Output the (x, y) coordinate of the center of the cell containing the given text.  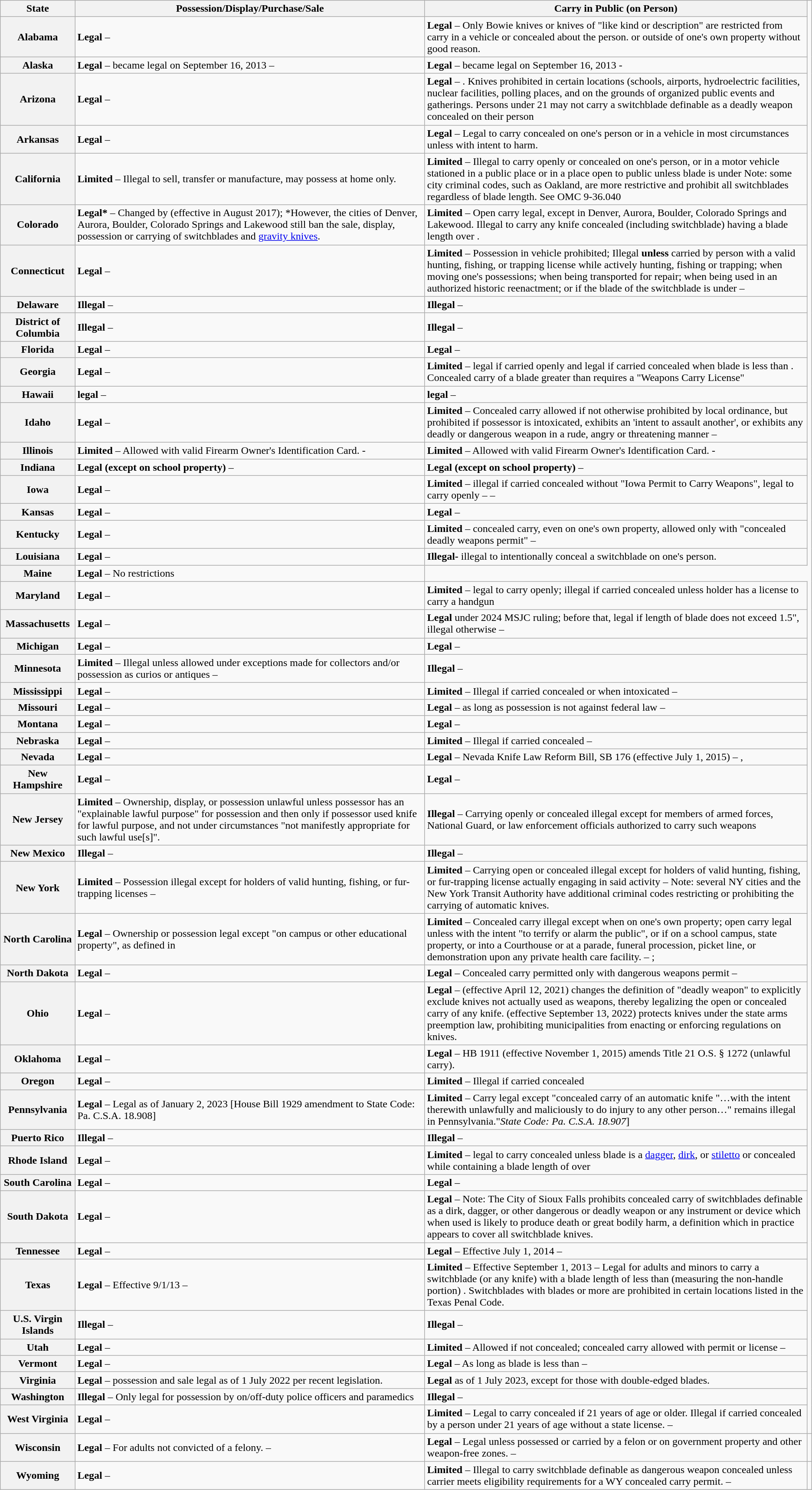
New Hampshire (38, 779)
Hawaii (38, 394)
New York (38, 888)
Delaware (38, 305)
U.S. Virgin Islands (38, 1325)
Georgia (38, 371)
Arkansas (38, 139)
Legal as of 1 July 2023, except for those with double-edged blades. (616, 1380)
Mississippi (38, 691)
Indiana (38, 467)
Illegal – Only legal for possession by on/off-duty police officers and paramedics (250, 1397)
Texas (38, 1285)
Alaska (38, 65)
Arizona (38, 99)
Legal – Legal to carry concealed on one's person or in a vehicle in most circumstances unless with intent to harm. (616, 139)
South Carolina (38, 1182)
California (38, 179)
Legal – Ownership or possession legal except "on campus or other educational property", as defined in (250, 939)
Wyoming (38, 1475)
New Mexico (38, 853)
Nevada (38, 757)
State (38, 9)
Maryland (38, 595)
District of Columbia (38, 327)
South Dakota (38, 1217)
Legal – Nevada Knife Law Reform Bill, SB 176 (effective July 1, 2015) – , (616, 757)
Legal – As long as blade is less than – (616, 1364)
West Virginia (38, 1419)
New Jersey (38, 819)
Legal – Concealed carry permitted only with dangerous weapons permit – (616, 973)
Limited – Illegal to sell, transfer or manufacture, may possess at home only. (250, 179)
Virginia (38, 1380)
Limited – Illegal if carried concealed or when intoxicated – (616, 691)
Utah (38, 1347)
North Carolina (38, 939)
Vermont (38, 1364)
Minnesota (38, 668)
Legal – became legal on September 16, 2013 – (250, 65)
Oregon (38, 1081)
Legal – HB 1911 (effective November 1, 2015) amends Title 21 O.S. § 1272 (unlawful carry). (616, 1059)
Michigan (38, 646)
Kansas (38, 512)
Legal – Effective 9/1/13 – (250, 1285)
Washington (38, 1397)
Kentucky (38, 535)
Legal – Legal unless possessed or carried by a felon or on government property and other weapon-free zones. – (616, 1447)
Nebraska (38, 741)
Legal – Legal as of January 2, 2023 [House Bill 1929 amendment to State Code: Pa. C.S.A. 18.908] (250, 1109)
Legal – No restrictions (250, 573)
Rhode Island (38, 1160)
Puerto Rico (38, 1138)
Limited – legal to carry openly; illegal if carried concealed unless holder has a license to carry a handgun (616, 595)
Possession/Display/Purchase/Sale (250, 9)
Limited – Illegal if carried concealed (616, 1081)
Alabama (38, 37)
Maine (38, 573)
Legal – Effective July 1, 2014 – (616, 1251)
Limited – Illegal if carried concealed – (616, 741)
Louisiana (38, 557)
Legal under 2024 MSJC ruling; before that, legal if length of blade does not exceed 1.5", illegal otherwise – (616, 624)
Tennessee (38, 1251)
Legal – as long as possession is not against federal law – (616, 707)
Iowa (38, 489)
Oklahoma (38, 1059)
Connecticut (38, 271)
Limited – concealed carry, even on one's own property, allowed only with "concealed deadly weapons permit" – (616, 535)
Legal – became legal on September 16, 2013 - (616, 65)
Legal – possession and sale legal as of 1 July 2022 per recent legislation. (250, 1380)
Ohio (38, 1013)
Carry in Public (on Person) (616, 9)
Colorado (38, 225)
Pennsylvania (38, 1109)
Limited – Illegal unless allowed under exceptions made for collectors and/or possession as curios or antiques – (250, 668)
Idaho (38, 423)
Montana (38, 724)
Massachusetts (38, 624)
Limited – Possession illegal except for holders of valid hunting, fishing, or fur-trapping licenses – (250, 888)
Illinois (38, 451)
Illegal- illegal to intentionally conceal a switchblade on one's person. (616, 557)
Limited – legal to carry concealed unless blade is a dagger, dirk, or stiletto or concealed while containing a blade length of over (616, 1160)
Wisconsin (38, 1447)
North Dakota (38, 973)
Florida (38, 349)
Limited – Allowed if not concealed; concealed carry allowed with permit or license – (616, 1347)
Limited – illegal if carried concealed without "Iowa Permit to Carry Weapons", legal to carry openly – – (616, 489)
Missouri (38, 707)
Legal – For adults not convicted of a felony. – (250, 1447)
